Locate the cell with the specified text and output its (X, Y) center coordinate. 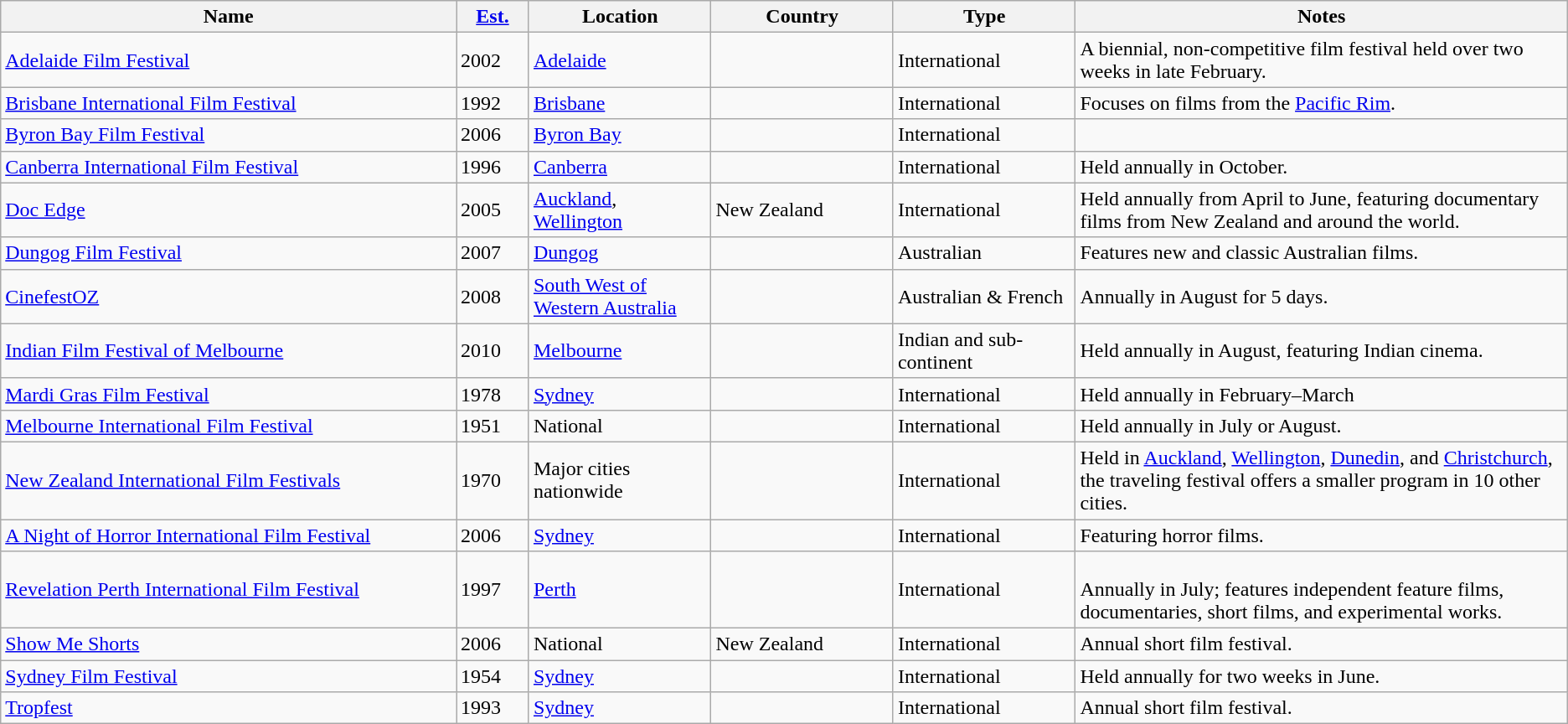
Byron Bay Film Festival (229, 135)
Type (983, 17)
Indian and sub-continent (983, 350)
Held annually for two weeks in June. (1322, 676)
Adelaide (620, 60)
Australian & French (983, 297)
A biennial, non-competitive film festival held over two weeks in late February. (1322, 60)
1996 (493, 167)
2007 (493, 253)
Indian Film Festival of Melbourne (229, 350)
Adelaide Film Festival (229, 60)
1993 (493, 708)
Focuses on films from the Pacific Rim. (1322, 103)
1951 (493, 426)
Australian (983, 253)
Melbourne International Film Festival (229, 426)
Revelation Perth International Film Festival (229, 590)
Notes (1322, 17)
Held annually in August, featuring Indian cinema. (1322, 350)
Location (620, 17)
Tropfest (229, 708)
CinefestOZ (229, 297)
1997 (493, 590)
Brisbane (620, 103)
Dungog Film Festival (229, 253)
2005 (493, 209)
Est. (493, 17)
Features new and classic Australian films. (1322, 253)
2010 (493, 350)
Held annually in July or August. (1322, 426)
2002 (493, 60)
Mardi Gras Film Festival (229, 394)
Held in Auckland, Wellington, Dunedin, and Christchurch, the traveling festival offers a smaller program in 10 other cities. (1322, 480)
Name (229, 17)
Doc Edge (229, 209)
South West of Western Australia (620, 297)
Annually in July; features independent feature films, documentaries, short films, and experimental works. (1322, 590)
1992 (493, 103)
A Night of Horror International Film Festival (229, 535)
New Zealand International Film Festivals (229, 480)
Featuring horror films. (1322, 535)
Sydney Film Festival (229, 676)
1978 (493, 394)
Canberra (620, 167)
Perth (620, 590)
Byron Bay (620, 135)
Show Me Shorts (229, 644)
Held annually in October. (1322, 167)
Held annually from April to June, featuring documentary films from New Zealand and around the world. (1322, 209)
Major cities nationwide (620, 480)
1970 (493, 480)
Brisbane International Film Festival (229, 103)
Annually in August for 5 days. (1322, 297)
1954 (493, 676)
Country (802, 17)
Dungog (620, 253)
2008 (493, 297)
Held annually in February–March (1322, 394)
Auckland, Wellington (620, 209)
Canberra International Film Festival (229, 167)
Melbourne (620, 350)
